Search for the cell housing the specified text and yield its [X, Y] center coordinate. 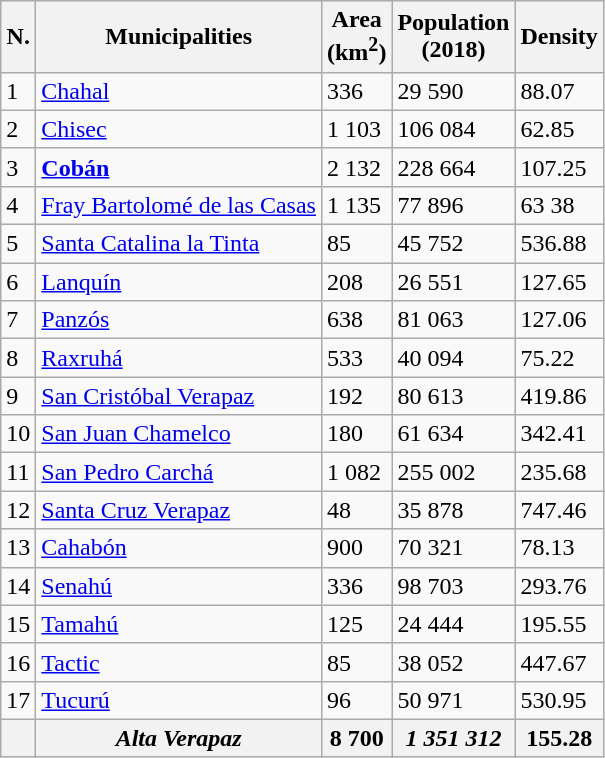
5 [18, 244]
70 321 [454, 548]
Lanquín [179, 282]
61 634 [454, 434]
Panzós [179, 320]
1 082 [356, 472]
N. [18, 37]
192 [356, 396]
8 [18, 358]
4 [18, 205]
Tamahú [179, 624]
127.65 [559, 282]
San Juan Chamelco [179, 434]
San Pedro Carchá [179, 472]
8 700 [356, 738]
78.13 [559, 548]
63 38 [559, 205]
208 [356, 282]
35 878 [454, 510]
13 [18, 548]
50 971 [454, 700]
1 103 [356, 129]
106 084 [454, 129]
533 [356, 358]
17 [18, 700]
2 [18, 129]
Cahabón [179, 548]
12 [18, 510]
Fray Bartolomé de las Casas [179, 205]
536.88 [559, 244]
Santa Cruz Verapaz [179, 510]
40 094 [454, 358]
Senahú [179, 586]
9 [18, 396]
Municipalities [179, 37]
1 [18, 91]
Density [559, 37]
Tucurú [179, 700]
Tactic [179, 662]
14 [18, 586]
29 590 [454, 91]
45 752 [454, 244]
Raxruhá [179, 358]
900 [356, 548]
Population(2018) [454, 37]
Alta Verapaz [179, 738]
155.28 [559, 738]
Cobán [179, 167]
24 444 [454, 624]
1 135 [356, 205]
125 [356, 624]
195.55 [559, 624]
419.86 [559, 396]
80 613 [454, 396]
San Cristóbal Verapaz [179, 396]
88.07 [559, 91]
Area(km2) [356, 37]
77 896 [454, 205]
255 002 [454, 472]
638 [356, 320]
447.67 [559, 662]
48 [356, 510]
293.76 [559, 586]
98 703 [454, 586]
96 [356, 700]
81 063 [454, 320]
107.25 [559, 167]
10 [18, 434]
75.22 [559, 358]
7 [18, 320]
26 551 [454, 282]
11 [18, 472]
38 052 [454, 662]
15 [18, 624]
530.95 [559, 700]
127.06 [559, 320]
62.85 [559, 129]
2 132 [356, 167]
16 [18, 662]
235.68 [559, 472]
747.46 [559, 510]
180 [356, 434]
Santa Catalina la Tinta [179, 244]
6 [18, 282]
342.41 [559, 434]
Chisec [179, 129]
228 664 [454, 167]
3 [18, 167]
1 351 312 [454, 738]
Chahal [179, 91]
